Provide the (X, Y) coordinate of the cell's center where the given text is located.  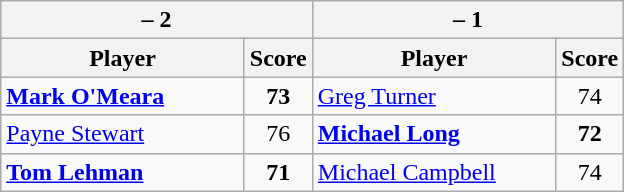
Michael Long (434, 134)
– 2 (157, 20)
73 (278, 96)
71 (278, 172)
– 1 (468, 20)
Mark O'Meara (123, 96)
Michael Campbell (434, 172)
Payne Stewart (123, 134)
76 (278, 134)
Tom Lehman (123, 172)
Greg Turner (434, 96)
72 (590, 134)
